Search for the cell housing the specified text and yield its (X, Y) center coordinate. 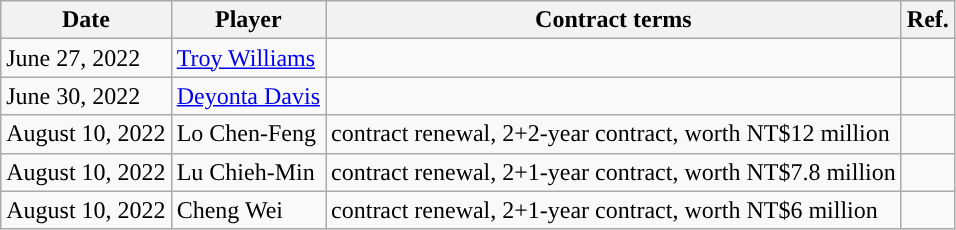
Ref. (928, 20)
Deyonta Davis (248, 96)
Contract terms (614, 20)
June 27, 2022 (86, 58)
Player (248, 20)
Lo Chen-Feng (248, 134)
contract renewal, 2+1-year contract, worth NT$6 million (614, 210)
Cheng Wei (248, 210)
contract renewal, 2+1-year contract, worth NT$7.8 million (614, 172)
contract renewal, 2+2-year contract, worth NT$12 million (614, 134)
June 30, 2022 (86, 96)
Troy Williams (248, 58)
Lu Chieh-Min (248, 172)
Date (86, 20)
